Pinpoint the cell where the given text exists, returning its [X, Y] midpoint coordinate. 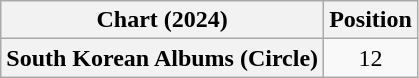
Position [371, 20]
Chart (2024) [162, 20]
South Korean Albums (Circle) [162, 58]
12 [371, 58]
